Return (x, y) of the center of cell containing provided text 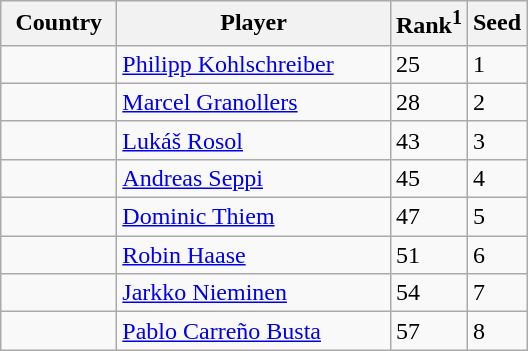
Country (59, 24)
Player (254, 24)
5 (496, 217)
Robin Haase (254, 255)
54 (428, 293)
8 (496, 331)
1 (496, 64)
Jarkko Nieminen (254, 293)
25 (428, 64)
Lukáš Rosol (254, 140)
45 (428, 178)
Andreas Seppi (254, 178)
28 (428, 102)
51 (428, 255)
Philipp Kohlschreiber (254, 64)
Seed (496, 24)
57 (428, 331)
2 (496, 102)
4 (496, 178)
Dominic Thiem (254, 217)
Pablo Carreño Busta (254, 331)
47 (428, 217)
7 (496, 293)
6 (496, 255)
3 (496, 140)
43 (428, 140)
Rank1 (428, 24)
Marcel Granollers (254, 102)
